Provide the (X, Y) coordinate of the cell's center where the given text is located.  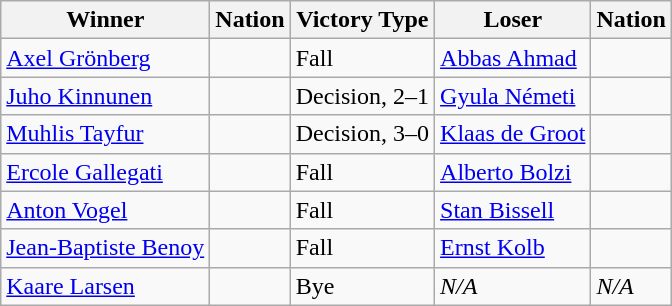
Victory Type (362, 20)
Abbas Ahmad (513, 58)
Decision, 3–0 (362, 134)
Axel Grönberg (106, 58)
Muhlis Tayfur (106, 134)
Alberto Bolzi (513, 172)
Loser (513, 20)
Ernst Kolb (513, 248)
Decision, 2–1 (362, 96)
Jean-Baptiste Benoy (106, 248)
Juho Kinnunen (106, 96)
Winner (106, 20)
Stan Bissell (513, 210)
Bye (362, 286)
Ercole Gallegati (106, 172)
Kaare Larsen (106, 286)
Klaas de Groot (513, 134)
Gyula Németi (513, 96)
Anton Vogel (106, 210)
